Pinpoint the cell where the given text exists, returning its (x, y) midpoint coordinate. 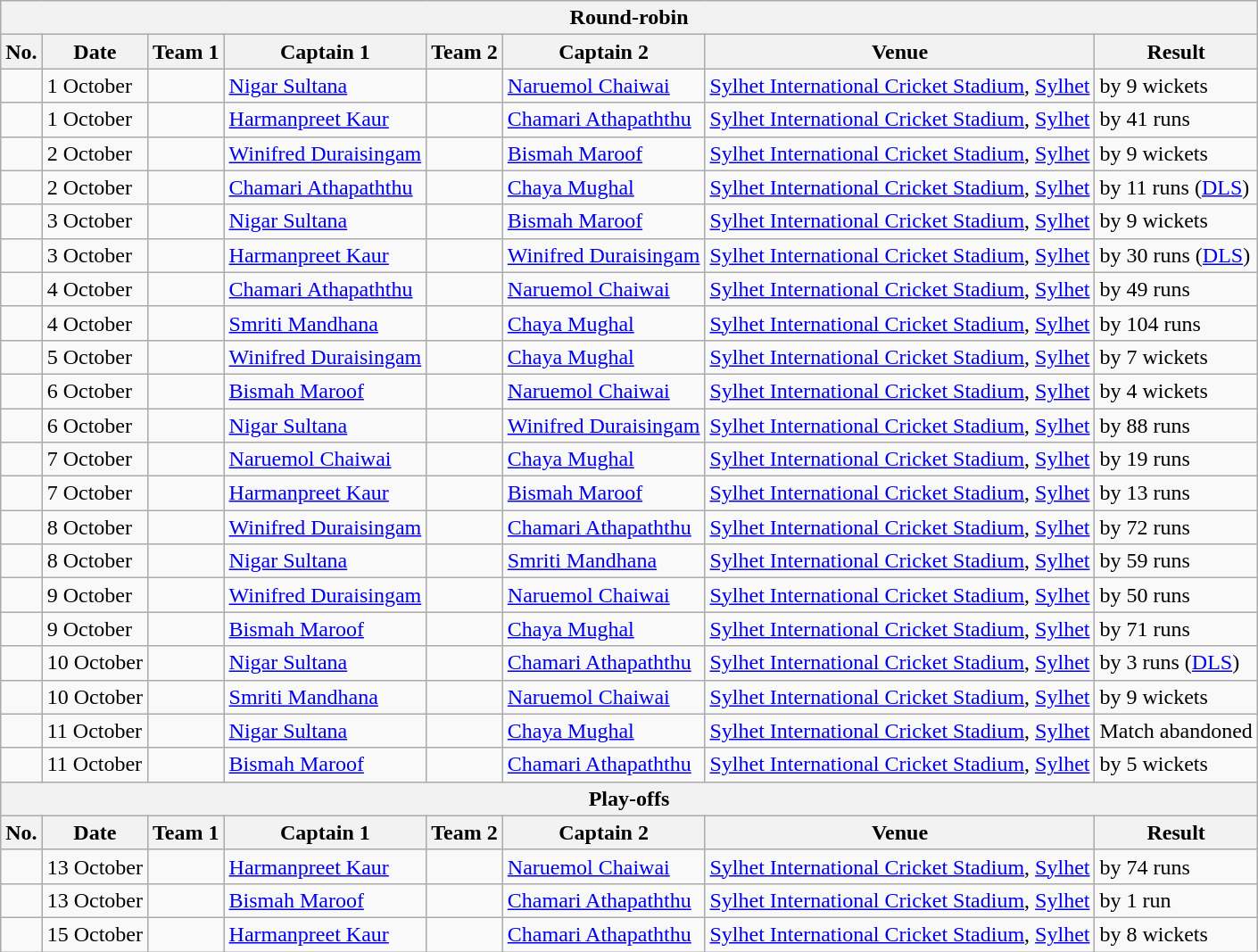
by 30 runs (DLS) (1176, 255)
Match abandoned (1176, 731)
by 74 runs (1176, 866)
by 59 runs (1176, 561)
by 13 runs (1176, 493)
5 October (95, 357)
by 72 runs (1176, 527)
by 3 runs (DLS) (1176, 663)
15 October (95, 934)
by 4 wickets (1176, 391)
by 8 wickets (1176, 934)
Play-offs (630, 799)
by 41 runs (1176, 120)
by 1 run (1176, 900)
by 11 runs (DLS) (1176, 187)
by 104 runs (1176, 323)
by 7 wickets (1176, 357)
by 88 runs (1176, 426)
by 50 runs (1176, 595)
by 5 wickets (1176, 765)
Round-robin (630, 18)
by 19 runs (1176, 459)
by 71 runs (1176, 629)
by 49 runs (1176, 289)
